For the text-containing cell, return its midpoint in [X, Y] coordinate format. 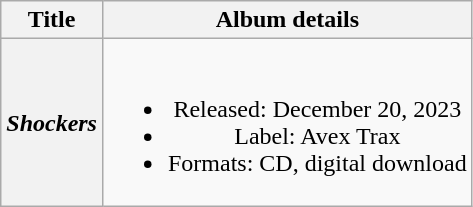
Title [52, 20]
Shockers [52, 122]
Album details [287, 20]
Released: December 20, 2023Label: Avex TraxFormats: CD, digital download [287, 122]
